Capture the cell that displays the provided text and extract its (x, y) central coordinate. 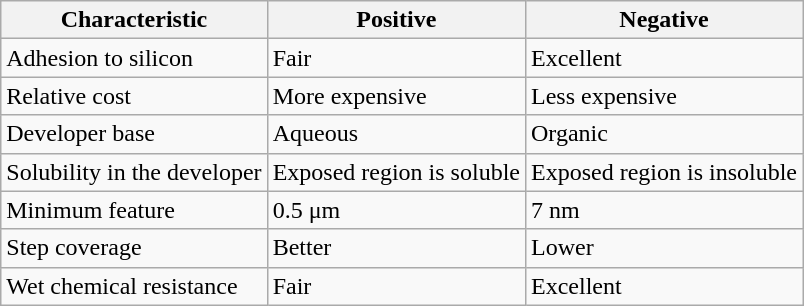
Exposed region is insoluble (664, 172)
Adhesion to silicon (134, 58)
More expensive (396, 96)
Exposed region is soluble (396, 172)
Step coverage (134, 248)
Organic (664, 134)
Aqueous (396, 134)
Lower (664, 248)
Relative cost (134, 96)
7 nm (664, 210)
Solubility in the developer (134, 172)
Less expensive (664, 96)
Minimum feature (134, 210)
Characteristic (134, 20)
0.5 μm (396, 210)
Developer base (134, 134)
Positive (396, 20)
Negative (664, 20)
Wet chemical resistance (134, 286)
Better (396, 248)
